Locate the cell with the specified text and output its [X, Y] center coordinate. 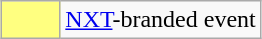
NXT-branded event [160, 20]
